Capture the cell that displays the provided text and extract its (X, Y) central coordinate. 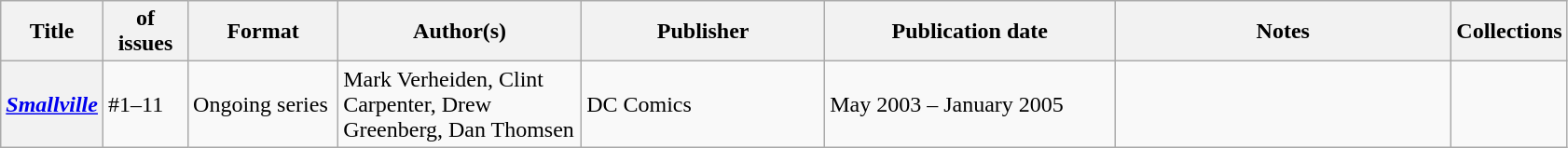
#1–11 (145, 104)
Publication date (970, 32)
Author(s) (461, 32)
May 2003 – January 2005 (970, 104)
Mark Verheiden, Clint Carpenter, Drew Greenberg, Dan Thomsen (461, 104)
Ongoing series (263, 104)
Smallville (52, 104)
of issues (145, 32)
Collections (1509, 32)
DC Comics (703, 104)
Title (52, 32)
Publisher (703, 32)
Notes (1283, 32)
Format (263, 32)
